For the text-containing cell, return its midpoint in (x, y) coordinate format. 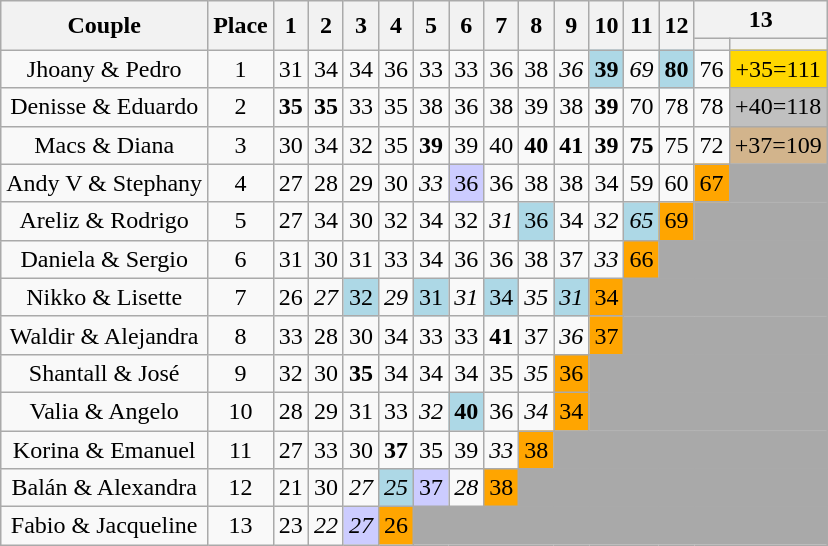
59 (642, 183)
Korina & Emanuel (104, 449)
23 (290, 526)
76 (712, 69)
Fabio & Jacqueline (104, 526)
Waldir & Alejandra (104, 335)
Andy V & Stephany (104, 183)
Couple (104, 26)
60 (676, 183)
22 (326, 526)
66 (642, 259)
Jhoany & Pedro (104, 69)
+37=109 (778, 145)
67 (712, 183)
Shantall & José (104, 373)
Denisse & Eduardo (104, 107)
80 (676, 69)
Macs & Diana (104, 145)
25 (396, 488)
+35=111 (778, 69)
Place (241, 26)
+40=118 (778, 107)
21 (290, 488)
Areliz & Rodrigo (104, 221)
Nikko & Lisette (104, 297)
70 (642, 107)
Balán & Alexandra (104, 488)
65 (642, 221)
72 (712, 145)
Daniela & Sergio (104, 259)
Valia & Angelo (104, 411)
